Output the (x, y) coordinate of the center of the cell containing the given text.  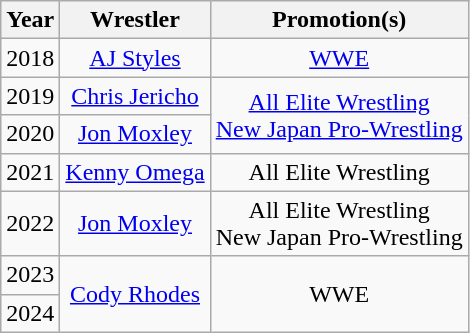
2024 (30, 313)
2018 (30, 58)
Cody Rhodes (135, 294)
2022 (30, 224)
All Elite WrestlingNew Japan Pro-Wrestling (339, 115)
2020 (30, 134)
All Elite Wrestling (339, 172)
2023 (30, 275)
All Elite Wrestling New Japan Pro-Wrestling (339, 224)
2019 (30, 96)
Kenny Omega (135, 172)
Promotion(s) (339, 20)
Year (30, 20)
2021 (30, 172)
Chris Jericho (135, 96)
AJ Styles (135, 58)
Wrestler (135, 20)
